Detect which cell encompasses the target text, then output its [x, y] center coordinate. 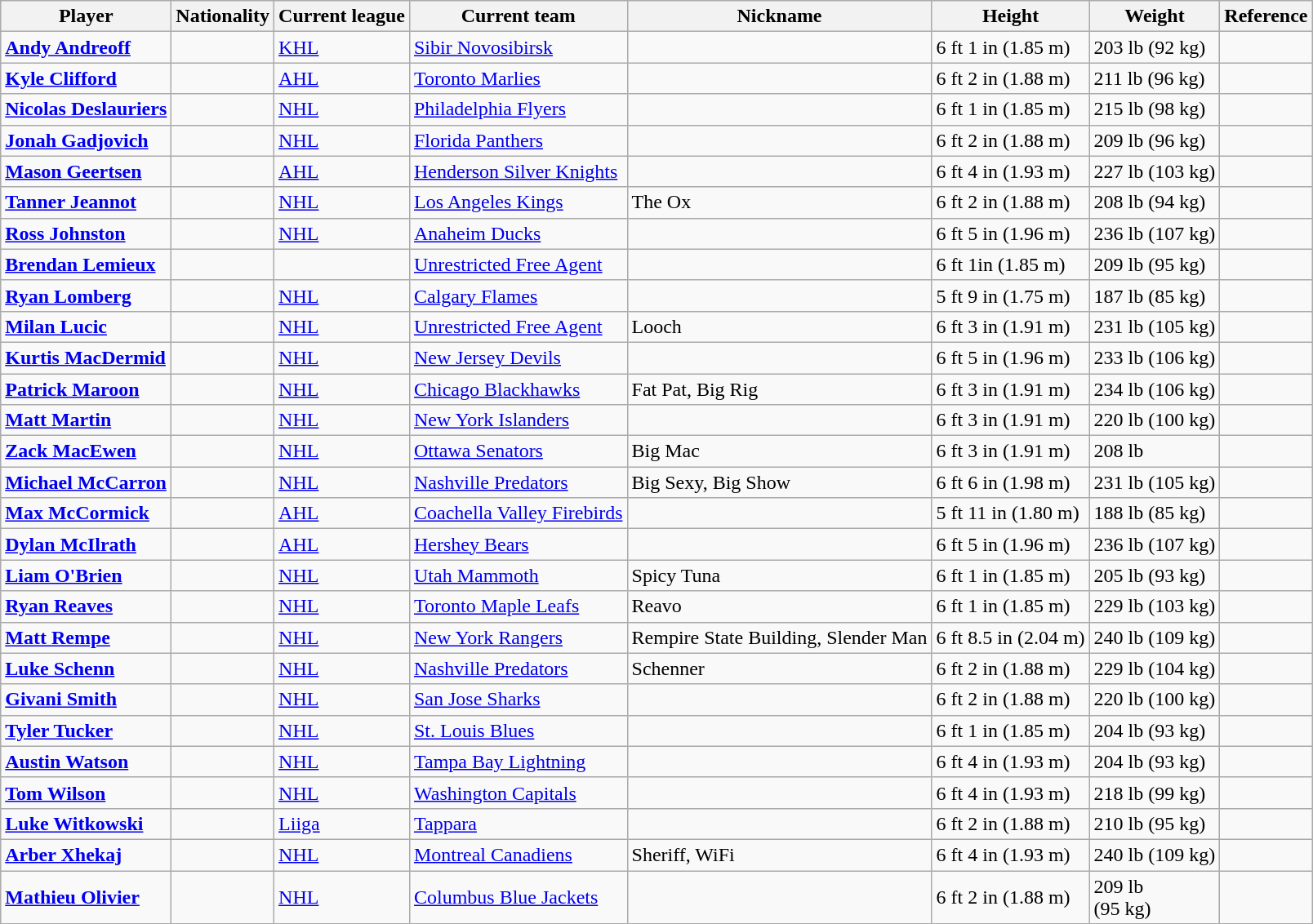
Andy Andreoff [87, 47]
Looch [779, 327]
Henderson Silver Knights [518, 171]
233 lb (106 kg) [1155, 358]
Arber Xhekaj [87, 855]
Tanner Jeannot [87, 202]
Montreal Canadiens [518, 855]
209 lb (96 kg) [1155, 140]
New York Rangers [518, 637]
Current team [518, 16]
210 lb (95 kg) [1155, 824]
Luke Witkowski [87, 824]
New York Islanders [518, 420]
203 lb (92 kg) [1155, 47]
Ross Johnston [87, 233]
Tom Wilson [87, 793]
215 lb (98 kg) [1155, 109]
Anaheim Ducks [518, 233]
Kurtis MacDermid [87, 358]
Max McCormick [87, 513]
229 lb (103 kg) [1155, 606]
211 lb (96 kg) [1155, 78]
6 ft 8.5 in (2.04 m) [1011, 637]
Spicy Tuna [779, 575]
Big Sexy, Big Show [779, 482]
The Ox [779, 202]
Liiga [342, 824]
Mathieu Olivier [87, 896]
Sheriff, WiFi [779, 855]
5 ft 11 in (1.80 m) [1011, 513]
San Jose Sharks [518, 700]
Ryan Lomberg [87, 295]
St. Louis Blues [518, 731]
Nicolas Deslauriers [87, 109]
Kyle Clifford [87, 78]
Toronto Marlies [518, 78]
Patrick Maroon [87, 389]
218 lb (99 kg) [1155, 793]
Calgary Flames [518, 295]
Reavo [779, 606]
Washington Capitals [518, 793]
209 lb(95 kg) [1155, 896]
Zack MacEwen [87, 451]
Matt Rempe [87, 637]
KHL [342, 47]
Schenner [779, 669]
Michael McCarron [87, 482]
Weight [1155, 16]
209 lb (95 kg) [1155, 264]
Ottawa Senators [518, 451]
Toronto Maple Leafs [518, 606]
5 ft 9 in (1.75 m) [1011, 295]
208 lb [1155, 451]
Coachella Valley Firebirds [518, 513]
Austin Watson [87, 762]
Los Angeles Kings [518, 202]
205 lb (93 kg) [1155, 575]
Tappara [518, 824]
Big Mac [779, 451]
Reference [1266, 16]
Tampa Bay Lightning [518, 762]
Utah Mammoth [518, 575]
234 lb (106 kg) [1155, 389]
Ryan Reaves [87, 606]
Nationality [223, 16]
Hershey Bears [518, 544]
Dylan McIlrath [87, 544]
187 lb (85 kg) [1155, 295]
6 ft 6 in (1.98 m) [1011, 482]
6 ft 1in (1.85 m) [1011, 264]
208 lb (94 kg) [1155, 202]
Current league [342, 16]
Fat Pat, Big Rig [779, 389]
Liam O'Brien [87, 575]
Mason Geertsen [87, 171]
Givani Smith [87, 700]
Philadelphia Flyers [518, 109]
Florida Panthers [518, 140]
Brendan Lemieux [87, 264]
188 lb (85 kg) [1155, 513]
229 lb (104 kg) [1155, 669]
Columbus Blue Jackets [518, 896]
Player [87, 16]
Milan Lucic [87, 327]
Luke Schenn [87, 669]
227 lb (103 kg) [1155, 171]
Nickname [779, 16]
Jonah Gadjovich [87, 140]
New Jersey Devils [518, 358]
Tyler Tucker [87, 731]
Sibir Novosibirsk [518, 47]
Chicago Blackhawks [518, 389]
Rempire State Building, Slender Man [779, 637]
Matt Martin [87, 420]
Height [1011, 16]
